Output the (x, y) coordinate of the center of the cell containing the given text.  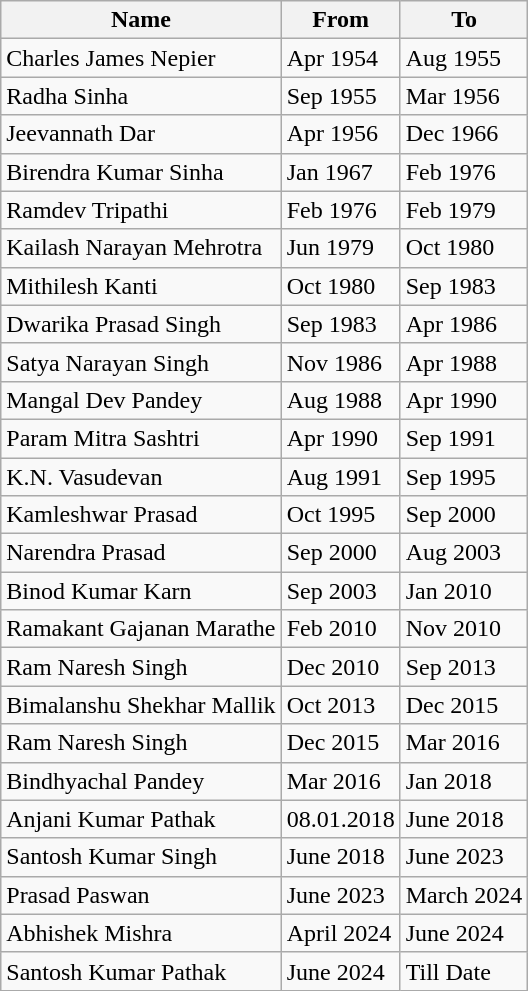
Sep 1991 (464, 438)
Dwarika Prasad Singh (141, 324)
Anjani Kumar Pathak (141, 819)
Till Date (464, 971)
Charles James Nepier (141, 58)
To (464, 20)
Oct 1995 (340, 515)
Apr 1956 (340, 134)
Satya Narayan Singh (141, 362)
Santosh Kumar Singh (141, 857)
Mar 1956 (464, 96)
From (340, 20)
Sep 1995 (464, 477)
Feb 1979 (464, 210)
Bimalanshu Shekhar Mallik (141, 705)
Binod Kumar Karn (141, 591)
Birendra Kumar Sinha (141, 172)
K.N. Vasudevan (141, 477)
Kailash Narayan Mehrotra (141, 248)
Dec 1966 (464, 134)
Aug 1955 (464, 58)
Feb 2010 (340, 629)
April 2024 (340, 933)
Mithilesh Kanti (141, 286)
Jan 2018 (464, 781)
Mangal Dev Pandey (141, 400)
Aug 1991 (340, 477)
Prasad Paswan (141, 895)
March 2024 (464, 895)
Apr 1988 (464, 362)
Kamleshwar Prasad (141, 515)
Sep 2013 (464, 667)
Name (141, 20)
Apr 1954 (340, 58)
Aug 2003 (464, 553)
Param Mitra Sashtri (141, 438)
Jan 2010 (464, 591)
Jun 1979 (340, 248)
Apr 1986 (464, 324)
Sep 2003 (340, 591)
Dec 2010 (340, 667)
Bindhyachal Pandey (141, 781)
Oct 2013 (340, 705)
08.01.2018 (340, 819)
Narendra Prasad (141, 553)
Sep 1955 (340, 96)
Jan 1967 (340, 172)
Ramakant Gajanan Marathe (141, 629)
Aug 1988 (340, 400)
Santosh Kumar Pathak (141, 971)
Jeevannath Dar (141, 134)
Abhishek Mishra (141, 933)
Nov 2010 (464, 629)
Ramdev Tripathi (141, 210)
Nov 1986 (340, 362)
Radha Sinha (141, 96)
